Determine the (x, y) coordinate at the center of the cell enclosing the given text.  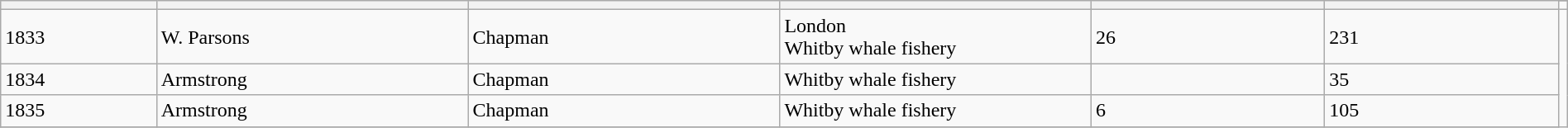
6 (1208, 111)
231 (1441, 36)
W. Parsons (313, 36)
26 (1208, 36)
LondonWhitby whale fishery (936, 36)
1835 (79, 111)
105 (1441, 111)
1834 (79, 79)
35 (1441, 79)
1833 (79, 36)
